Find where the given text appears and provide that cell's center as [X, Y] coordinate. 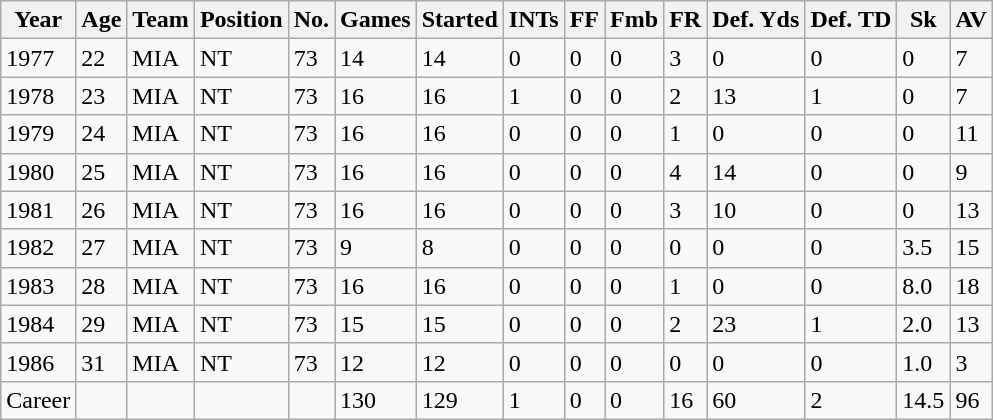
14.5 [924, 400]
28 [102, 286]
4 [686, 172]
1986 [38, 362]
27 [102, 248]
2.0 [924, 324]
Def. TD [851, 20]
24 [102, 134]
129 [460, 400]
Career [38, 400]
INTs [534, 20]
1978 [38, 96]
Year [38, 20]
Games [375, 20]
18 [972, 286]
26 [102, 210]
Team [161, 20]
3.5 [924, 248]
1980 [38, 172]
8.0 [924, 286]
8 [460, 248]
Sk [924, 20]
96 [972, 400]
1977 [38, 58]
25 [102, 172]
10 [756, 210]
1979 [38, 134]
31 [102, 362]
22 [102, 58]
1984 [38, 324]
FF [584, 20]
No. [311, 20]
60 [756, 400]
1981 [38, 210]
1983 [38, 286]
FR [686, 20]
130 [375, 400]
29 [102, 324]
Def. Yds [756, 20]
Age [102, 20]
1982 [38, 248]
Fmb [634, 20]
1.0 [924, 362]
Position [241, 20]
Started [460, 20]
AV [972, 20]
11 [972, 134]
